Identify which cell holds the provided text, then report its (x, y) central coordinate. 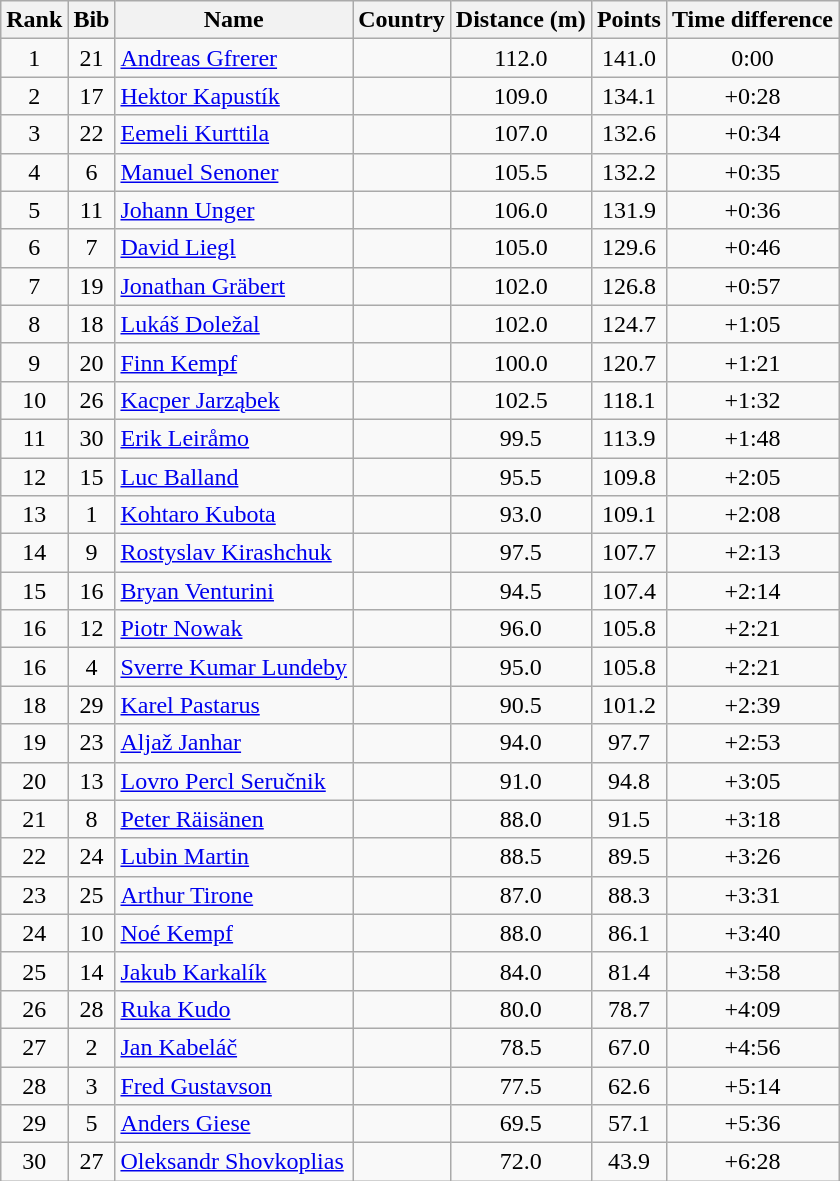
17 (92, 96)
107.7 (628, 553)
84.0 (520, 971)
78.7 (628, 1009)
+2:05 (752, 477)
109.1 (628, 515)
78.5 (520, 1047)
101.2 (628, 705)
Bib (92, 20)
+2:53 (752, 743)
131.9 (628, 210)
Oleksandr Shovkoplias (234, 1162)
105.5 (520, 172)
Rostyslav Kirashchuk (234, 553)
Andreas Gfrerer (234, 58)
Peter Räisänen (234, 819)
88.3 (628, 895)
David Liegl (234, 248)
Johann Unger (234, 210)
Country (402, 20)
113.9 (628, 438)
129.6 (628, 248)
Luc Balland (234, 477)
67.0 (628, 1047)
124.7 (628, 324)
Eemeli Kurttila (234, 134)
+2:13 (752, 553)
+3:40 (752, 933)
72.0 (520, 1162)
43.9 (628, 1162)
+1:32 (752, 400)
Jonathan Gräbert (234, 286)
Jakub Karkalík (234, 971)
+2:39 (752, 705)
77.5 (520, 1085)
118.1 (628, 400)
95.0 (520, 667)
94.5 (520, 591)
Noé Kempf (234, 933)
+3:31 (752, 895)
134.1 (628, 96)
94.8 (628, 781)
+5:36 (752, 1124)
+5:14 (752, 1085)
62.6 (628, 1085)
Distance (m) (520, 20)
Lubin Martin (234, 857)
102.5 (520, 400)
87.0 (520, 895)
95.5 (520, 477)
+1:05 (752, 324)
81.4 (628, 971)
+0:36 (752, 210)
+4:09 (752, 1009)
69.5 (520, 1124)
Finn Kempf (234, 362)
97.5 (520, 553)
+0:57 (752, 286)
120.7 (628, 362)
91.0 (520, 781)
97.7 (628, 743)
93.0 (520, 515)
90.5 (520, 705)
Lukáš Doležal (234, 324)
86.1 (628, 933)
Anders Giese (234, 1124)
Hektor Kapustík (234, 96)
96.0 (520, 629)
Piotr Nowak (234, 629)
+2:08 (752, 515)
+0:28 (752, 96)
+0:34 (752, 134)
Ruka Kudo (234, 1009)
+3:26 (752, 857)
109.8 (628, 477)
91.5 (628, 819)
105.0 (520, 248)
+6:28 (752, 1162)
Bryan Venturini (234, 591)
141.0 (628, 58)
Time difference (752, 20)
99.5 (520, 438)
Name (234, 20)
Arthur Tirone (234, 895)
Erik Leiråmo (234, 438)
+3:05 (752, 781)
132.6 (628, 134)
Fred Gustavson (234, 1085)
+4:56 (752, 1047)
+3:58 (752, 971)
Lovro Percl Seručnik (234, 781)
Rank (34, 20)
132.2 (628, 172)
+2:14 (752, 591)
+3:18 (752, 819)
+1:48 (752, 438)
107.4 (628, 591)
+0:46 (752, 248)
80.0 (520, 1009)
88.5 (520, 857)
100.0 (520, 362)
106.0 (520, 210)
Kacper Jarząbek (234, 400)
Points (628, 20)
+0:35 (752, 172)
126.8 (628, 286)
Jan Kabeláč (234, 1047)
0:00 (752, 58)
Kohtaro Kubota (234, 515)
89.5 (628, 857)
+1:21 (752, 362)
94.0 (520, 743)
57.1 (628, 1124)
Karel Pastarus (234, 705)
109.0 (520, 96)
107.0 (520, 134)
Manuel Senoner (234, 172)
Sverre Kumar Lundeby (234, 667)
Aljaž Janhar (234, 743)
112.0 (520, 58)
